Output the (x, y) coordinate of the center of the cell containing the given text.  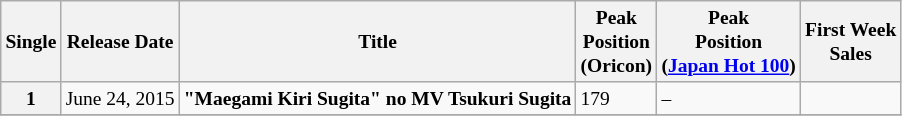
– (729, 98)
Title (378, 42)
1 (31, 98)
PeakPosition(Japan Hot 100) (729, 42)
Single (31, 42)
June 24, 2015 (120, 98)
Release Date (120, 42)
179 (616, 98)
PeakPosition(Oricon) (616, 42)
"Maegami Kiri Sugita" no MV Tsukuri Sugita (378, 98)
First WeekSales (850, 42)
